Provide the [X, Y] coordinate of the cell's center where the given text is located.  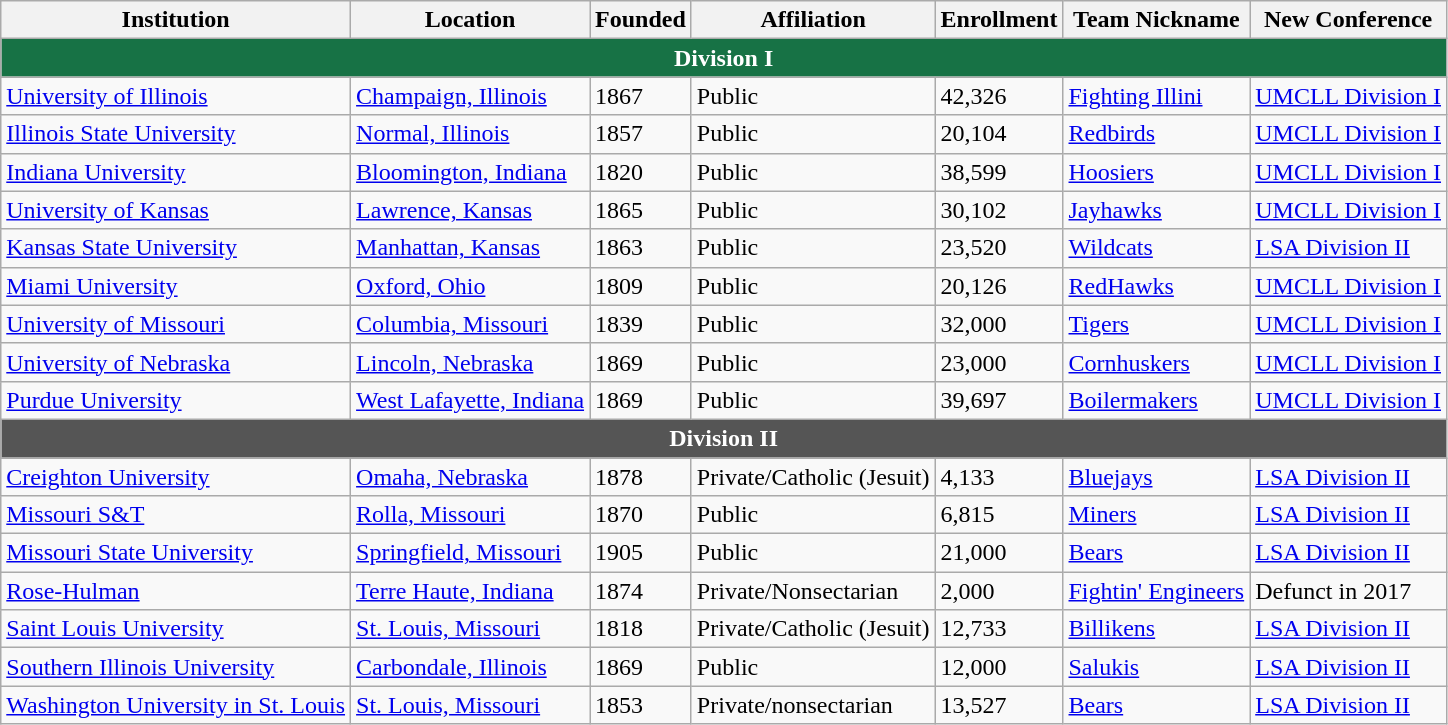
Normal, Illinois [470, 134]
20,104 [999, 134]
1905 [641, 553]
Terre Haute, Indiana [470, 591]
12,733 [999, 629]
Oxford, Ohio [470, 286]
Bloomington, Indiana [470, 172]
1870 [641, 515]
Saint Louis University [176, 629]
Boilermakers [1156, 400]
Private/nonsectarian [813, 705]
23,000 [999, 362]
Wildcats [1156, 248]
Kansas State University [176, 248]
Columbia, Missouri [470, 324]
Salukis [1156, 667]
13,527 [999, 705]
1820 [641, 172]
23,520 [999, 248]
Springfield, Missouri [470, 553]
1853 [641, 705]
Carbondale, Illinois [470, 667]
Lawrence, Kansas [470, 210]
4,133 [999, 477]
Purdue University [176, 400]
1857 [641, 134]
Private/Nonsectarian [813, 591]
Redbirds [1156, 134]
Rolla, Missouri [470, 515]
2,000 [999, 591]
Champaign, Illinois [470, 96]
20,126 [999, 286]
42,326 [999, 96]
Bluejays [1156, 477]
University of Nebraska [176, 362]
1818 [641, 629]
Lincoln, Nebraska [470, 362]
1839 [641, 324]
32,000 [999, 324]
Founded [641, 20]
Tigers [1156, 324]
1867 [641, 96]
Fighting Illini [1156, 96]
1874 [641, 591]
Fightin' Engineers [1156, 591]
Miami University [176, 286]
39,697 [999, 400]
New Conference [1348, 20]
Institution [176, 20]
1878 [641, 477]
Defunct in 2017 [1348, 591]
Missouri S&T [176, 515]
1863 [641, 248]
Creighton University [176, 477]
6,815 [999, 515]
12,000 [999, 667]
Division II [724, 438]
Southern Illinois University [176, 667]
1809 [641, 286]
Cornhuskers [1156, 362]
University of Kansas [176, 210]
Indiana University [176, 172]
Hoosiers [1156, 172]
Jayhawks [1156, 210]
Illinois State University [176, 134]
Missouri State University [176, 553]
Billikens [1156, 629]
Manhattan, Kansas [470, 248]
Enrollment [999, 20]
University of Illinois [176, 96]
Division I [724, 58]
West Lafayette, Indiana [470, 400]
Washington University in St. Louis [176, 705]
Affiliation [813, 20]
Location [470, 20]
University of Missouri [176, 324]
Omaha, Nebraska [470, 477]
38,599 [999, 172]
1865 [641, 210]
Miners [1156, 515]
30,102 [999, 210]
RedHawks [1156, 286]
Team Nickname [1156, 20]
Rose-Hulman [176, 591]
21,000 [999, 553]
